Detect which cell encompasses the target text, then output its [X, Y] center coordinate. 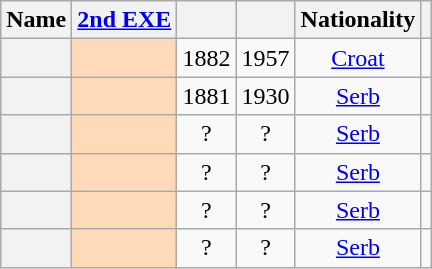
1881 [206, 96]
2nd EXE [124, 20]
Croat [358, 58]
1957 [266, 58]
Name [36, 20]
Nationality [358, 20]
1882 [206, 58]
1930 [266, 96]
